Capture the cell that displays the provided text and extract its [X, Y] central coordinate. 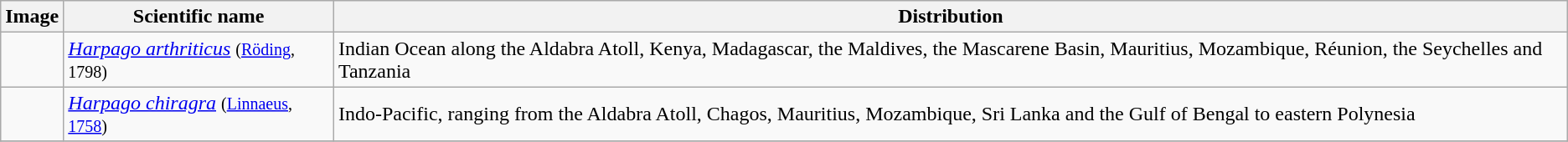
Indo-Pacific, ranging from the Aldabra Atoll, Chagos, Mauritius, Mozambique, Sri Lanka and the Gulf of Bengal to eastern Polynesia [950, 114]
Harpago arthriticus (Röding, 1798) [199, 60]
Distribution [950, 17]
Image [32, 17]
Harpago chiragra (Linnaeus, 1758) [199, 114]
Scientific name [199, 17]
